Output the (X, Y) coordinate of the center of the cell containing the given text.  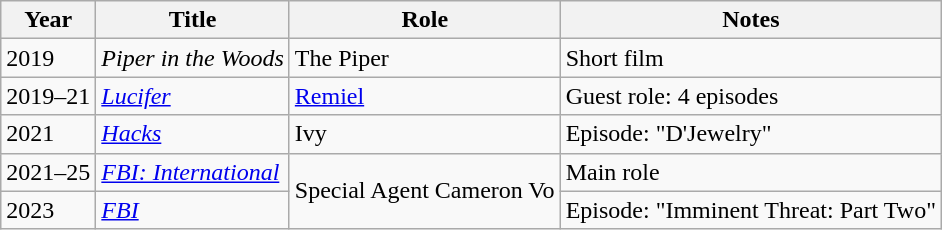
Hacks (193, 134)
Lucifer (193, 96)
Year (48, 20)
Notes (750, 20)
2019–21 (48, 96)
FBI (193, 210)
Title (193, 20)
Main role (750, 172)
Special Agent Cameron Vo (424, 191)
2021–25 (48, 172)
2019 (48, 58)
2021 (48, 134)
Guest role: 4 episodes (750, 96)
Piper in the Woods (193, 58)
Episode: "D'Jewelry" (750, 134)
2023 (48, 210)
Short film (750, 58)
Episode: "Imminent Threat: Part Two" (750, 210)
The Piper (424, 58)
FBI: International (193, 172)
Remiel (424, 96)
Ivy (424, 134)
Role (424, 20)
